Output the (x, y) coordinate of the center of the cell containing the given text.  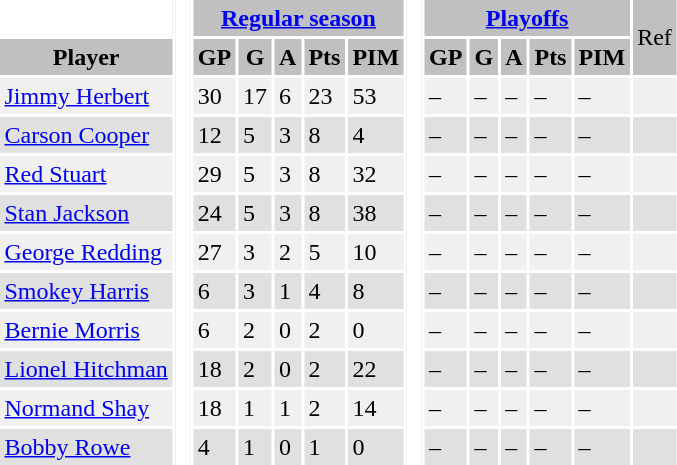
Regular season (298, 18)
53 (376, 96)
Playoffs (528, 18)
Red Stuart (86, 174)
Lionel Hitchman (86, 369)
24 (214, 213)
38 (376, 213)
Stan Jackson (86, 213)
17 (256, 96)
Jimmy Herbert (86, 96)
Ref (655, 38)
Carson Cooper (86, 135)
Bobby Rowe (86, 447)
22 (376, 369)
Bernie Morris (86, 330)
32 (376, 174)
George Redding (86, 252)
30 (214, 96)
29 (214, 174)
Normand Shay (86, 408)
14 (376, 408)
27 (214, 252)
10 (376, 252)
Player (86, 57)
12 (214, 135)
Smokey Harris (86, 291)
23 (324, 96)
